Search for the cell housing the specified text and yield its (x, y) center coordinate. 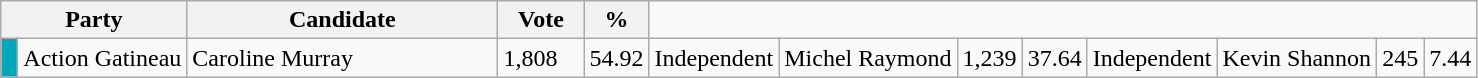
Vote (541, 20)
Kevin Shannon (1297, 58)
245 (1400, 58)
Candidate (342, 20)
Michel Raymond (868, 58)
7.44 (1450, 58)
% (616, 20)
54.92 (616, 58)
Caroline Murray (342, 58)
37.64 (1054, 58)
1,239 (990, 58)
Action Gatineau (102, 58)
1,808 (541, 58)
Party (94, 20)
